Determine the (x, y) coordinate at the center of the cell enclosing the given text.  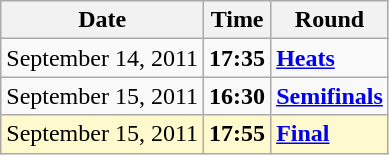
Time (238, 20)
September 14, 2011 (102, 58)
16:30 (238, 96)
Date (102, 20)
Final (330, 134)
Semifinals (330, 96)
Round (330, 20)
Heats (330, 58)
17:35 (238, 58)
17:55 (238, 134)
